Scan for the cell matching the given text and deliver its (x, y) coordinate at center. 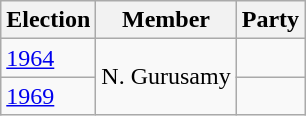
1964 (48, 58)
1969 (48, 96)
N. Gurusamy (166, 77)
Member (166, 20)
Party (270, 20)
Election (48, 20)
